Detect which cell encompasses the target text, then output its (x, y) center coordinate. 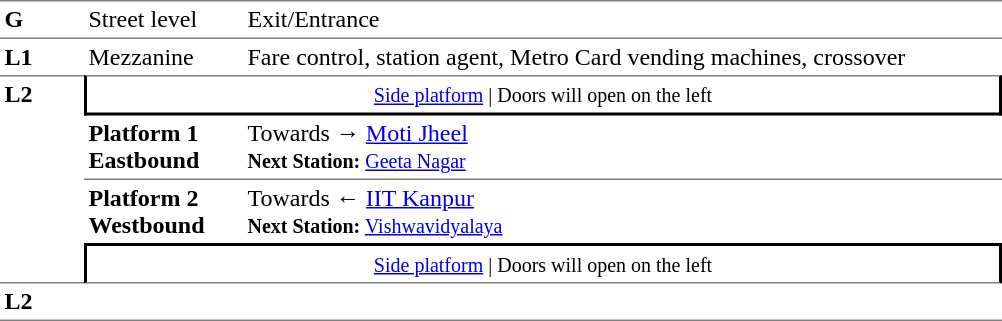
Exit/Entrance (622, 20)
L1 (42, 57)
Fare control, station agent, Metro Card vending machines, crossover (622, 57)
G (42, 20)
Street level (164, 20)
L2 (42, 179)
Mezzanine (164, 57)
Platform 2Westbound (164, 212)
Platform 1Eastbound (164, 148)
Towards ← IIT KanpurNext Station: Vishwavidyalaya (622, 212)
Towards → Moti JheelNext Station: Geeta Nagar (622, 148)
